Detect which cell encompasses the target text, then output its (X, Y) center coordinate. 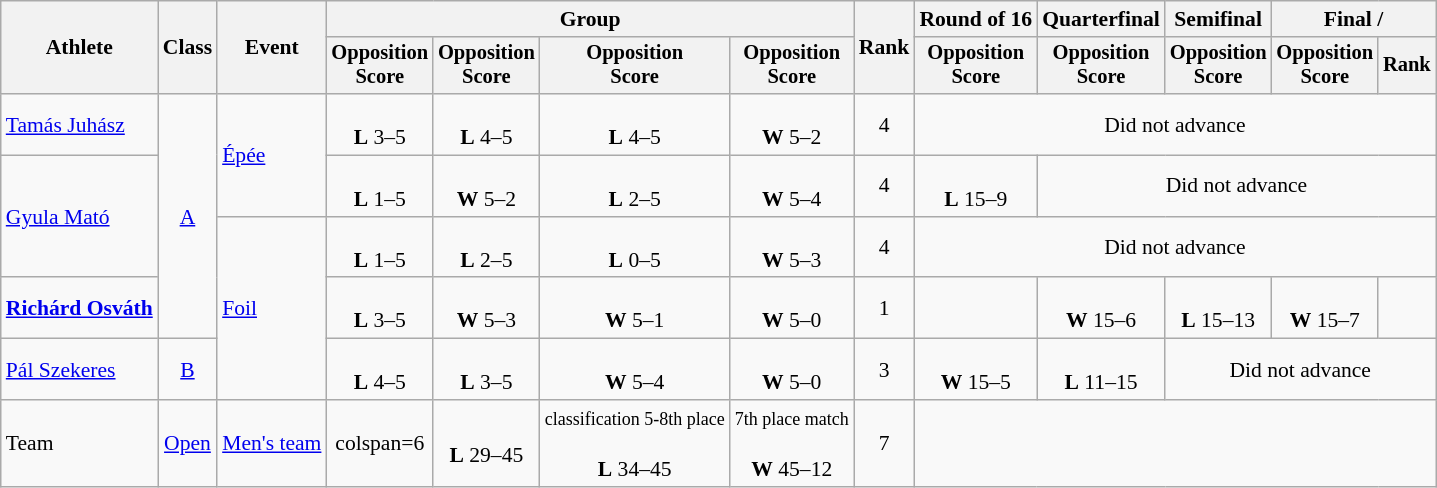
W 15–6 (1101, 308)
Quarterfinal (1101, 19)
L 15–9 (976, 186)
colspan=6 (380, 444)
Foil (272, 308)
Pál Szekeres (80, 370)
Round of 16 (976, 19)
7 (884, 444)
Gyula Mató (80, 217)
Open (188, 444)
A (188, 216)
Épée (272, 155)
L 0–5 (635, 248)
Semifinal (1218, 19)
Final / (1353, 19)
L 29–45 (486, 444)
1 (884, 308)
B (188, 370)
W 15–7 (1324, 308)
7th place matchW 45–12 (792, 444)
W 5–1 (635, 308)
Event (272, 48)
Tamás Juhász (80, 124)
Men's team (272, 444)
3 (884, 370)
L 11–15 (1101, 370)
Richárd Osváth (80, 308)
Group (590, 19)
Athlete (80, 48)
Class (188, 48)
Team (80, 444)
classification 5-8th placeL 34–45 (635, 444)
W 15–5 (976, 370)
L 15–13 (1218, 308)
